Extract the (X, Y) coordinate from the center of the cell holding the provided text.  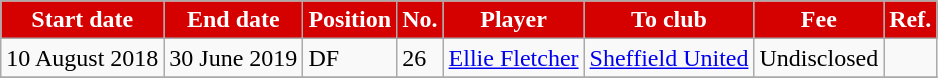
Start date (82, 20)
End date (234, 20)
DF (350, 58)
Ref. (910, 20)
No. (420, 20)
To club (669, 20)
Ellie Fletcher (514, 58)
Sheffield United (669, 58)
Player (514, 20)
Undisclosed (819, 58)
10 August 2018 (82, 58)
26 (420, 58)
30 June 2019 (234, 58)
Position (350, 20)
Fee (819, 20)
